Search for the cell housing the specified text and yield its (x, y) center coordinate. 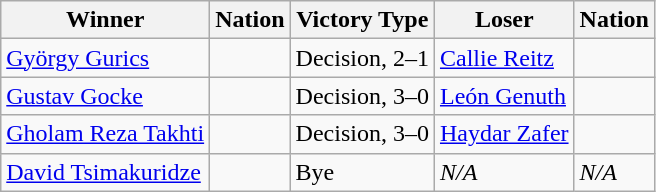
Bye (362, 172)
Decision, 2–1 (362, 58)
Victory Type (362, 20)
Gholam Reza Takhti (106, 134)
Gustav Gocke (106, 96)
Callie Reitz (504, 58)
Haydar Zafer (504, 134)
Loser (504, 20)
Winner (106, 20)
David Tsimakuridze (106, 172)
León Genuth (504, 96)
György Gurics (106, 58)
